Extract the [X, Y] coordinate from the center of the cell holding the provided text.  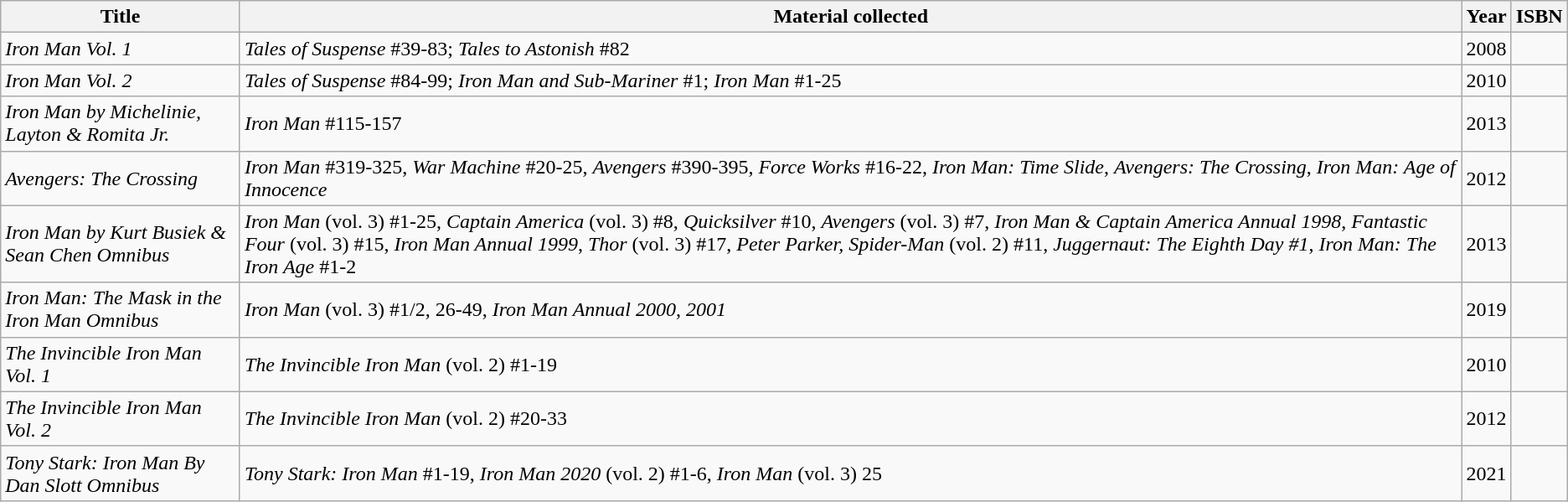
The Invincible Iron Man Vol. 2 [121, 419]
Iron Man by Michelinie, Layton & Romita Jr. [121, 124]
Title [121, 17]
Tales of Suspense #39-83; Tales to Astonish #82 [851, 49]
Tales of Suspense #84-99; Iron Man and Sub-Mariner #1; Iron Man #1-25 [851, 80]
ISBN [1540, 17]
Tony Stark: Iron Man By Dan Slott Omnibus [121, 473]
Iron Man #115-157 [851, 124]
Avengers: The Crossing [121, 178]
2021 [1486, 473]
The Invincible Iron Man (vol. 2) #20-33 [851, 419]
Iron Man Vol. 2 [121, 80]
2008 [1486, 49]
Iron Man Vol. 1 [121, 49]
Material collected [851, 17]
Iron Man (vol. 3) #1/2, 26-49, Iron Man Annual 2000, 2001 [851, 310]
Tony Stark: Iron Man #1-19, Iron Man 2020 (vol. 2) #1-6, Iron Man (vol. 3) 25 [851, 473]
The Invincible Iron Man Vol. 1 [121, 364]
2019 [1486, 310]
The Invincible Iron Man (vol. 2) #1-19 [851, 364]
Year [1486, 17]
Iron Man: The Mask in the Iron Man Omnibus [121, 310]
Iron Man by Kurt Busiek & Sean Chen Omnibus [121, 244]
